Locate the cell with the specified text and output its (X, Y) center coordinate. 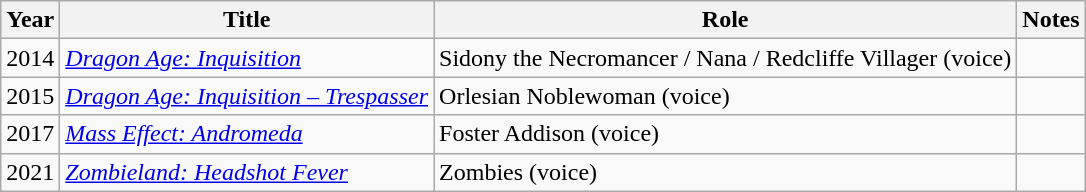
Year (30, 20)
2021 (30, 172)
Dragon Age: Inquisition – Trespasser (247, 96)
Sidony the Necromancer / Nana / Redcliffe Villager (voice) (726, 58)
2014 (30, 58)
2017 (30, 134)
Dragon Age: Inquisition (247, 58)
Zombies (voice) (726, 172)
Zombieland: Headshot Fever (247, 172)
Foster Addison (voice) (726, 134)
Orlesian Noblewoman (voice) (726, 96)
Role (726, 20)
Notes (1051, 20)
Title (247, 20)
Mass Effect: Andromeda (247, 134)
2015 (30, 96)
